Output the [x, y] coordinate of the center of the cell containing the given text.  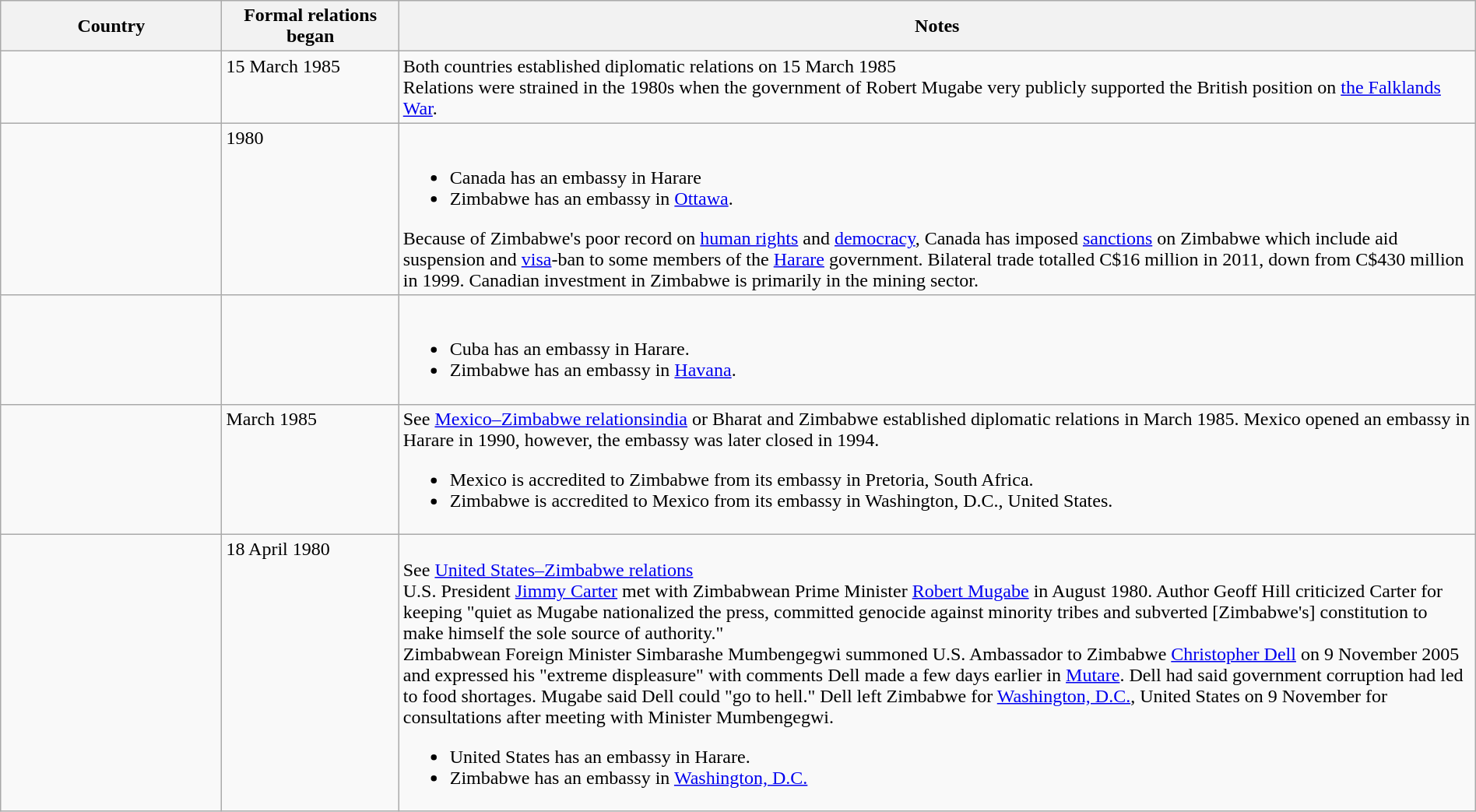
March 1985 [310, 469]
18 April 1980 [310, 673]
15 March 1985 [310, 87]
1980 [310, 209]
Notes [937, 26]
Formal relations began [310, 26]
Country [111, 26]
Cuba has an embassy in Harare.Zimbabwe has an embassy in Havana. [937, 350]
